Provide the (X, Y) coordinate of the cell's center where the given text is located.  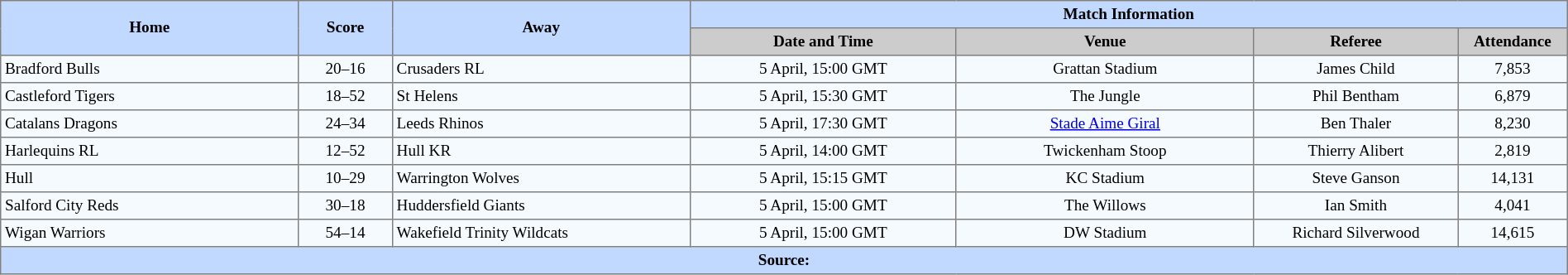
Wigan Warriors (150, 234)
54–14 (346, 234)
5 April, 17:30 GMT (823, 124)
10–29 (346, 179)
Castleford Tigers (150, 96)
Grattan Stadium (1105, 70)
5 April, 15:30 GMT (823, 96)
Score (346, 28)
The Jungle (1105, 96)
8,230 (1513, 124)
James Child (1355, 70)
St Helens (541, 96)
30–18 (346, 205)
Wakefield Trinity Wildcats (541, 234)
Source: (784, 260)
Stade Aime Giral (1105, 124)
Richard Silverwood (1355, 234)
The Willows (1105, 205)
Home (150, 28)
KC Stadium (1105, 179)
Referee (1355, 41)
Ian Smith (1355, 205)
Twickenham Stoop (1105, 151)
7,853 (1513, 70)
5 April, 14:00 GMT (823, 151)
5 April, 15:15 GMT (823, 179)
Ben Thaler (1355, 124)
Phil Bentham (1355, 96)
20–16 (346, 70)
Match Information (1128, 15)
Warrington Wolves (541, 179)
Huddersfield Giants (541, 205)
Hull KR (541, 151)
Crusaders RL (541, 70)
2,819 (1513, 151)
Thierry Alibert (1355, 151)
DW Stadium (1105, 234)
6,879 (1513, 96)
24–34 (346, 124)
4,041 (1513, 205)
18–52 (346, 96)
Leeds Rhinos (541, 124)
Bradford Bulls (150, 70)
Harlequins RL (150, 151)
14,131 (1513, 179)
Catalans Dragons (150, 124)
Venue (1105, 41)
Salford City Reds (150, 205)
14,615 (1513, 234)
12–52 (346, 151)
Away (541, 28)
Attendance (1513, 41)
Hull (150, 179)
Steve Ganson (1355, 179)
Date and Time (823, 41)
